Find where the given text appears and provide that cell's center as [X, Y] coordinate. 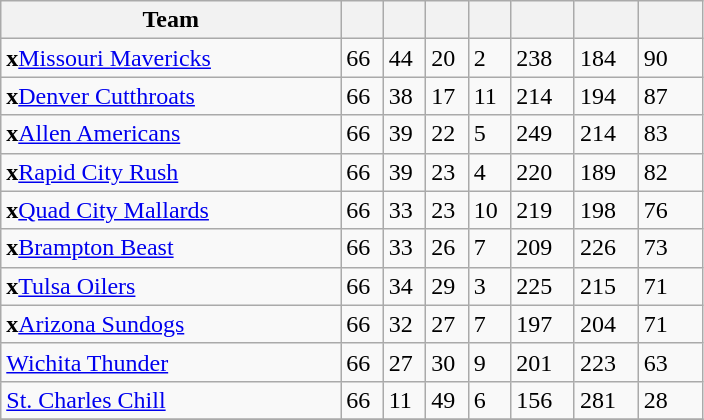
223 [606, 362]
10 [489, 210]
249 [543, 134]
87 [670, 96]
194 [606, 96]
197 [543, 324]
5 [489, 134]
xBrampton Beast [171, 248]
49 [447, 400]
82 [670, 172]
xQuad City Mallards [171, 210]
73 [670, 248]
215 [606, 286]
26 [447, 248]
209 [543, 248]
29 [447, 286]
226 [606, 248]
17 [447, 96]
204 [606, 324]
220 [543, 172]
22 [447, 134]
3 [489, 286]
Wichita Thunder [171, 362]
4 [489, 172]
201 [543, 362]
76 [670, 210]
xRapid City Rush [171, 172]
44 [404, 58]
Team [171, 20]
219 [543, 210]
34 [404, 286]
32 [404, 324]
63 [670, 362]
225 [543, 286]
xArizona Sundogs [171, 324]
38 [404, 96]
St. Charles Chill [171, 400]
xAllen Americans [171, 134]
20 [447, 58]
30 [447, 362]
281 [606, 400]
156 [543, 400]
28 [670, 400]
90 [670, 58]
189 [606, 172]
xDenver Cutthroats [171, 96]
xTulsa Oilers [171, 286]
6 [489, 400]
9 [489, 362]
83 [670, 134]
xMissouri Mavericks [171, 58]
184 [606, 58]
2 [489, 58]
238 [543, 58]
198 [606, 210]
